Identify which cell holds the provided text, then report its (x, y) central coordinate. 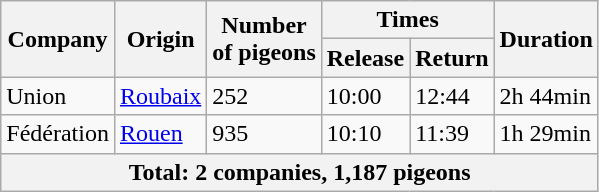
11:39 (452, 134)
Total: 2 companies, 1,187 pigeons (300, 172)
935 (264, 134)
1h 29min (546, 134)
252 (264, 96)
Union (58, 96)
10:10 (365, 134)
Duration (546, 39)
Origin (160, 39)
12:44 (452, 96)
Times (408, 20)
Return (452, 58)
2h 44min (546, 96)
Release (365, 58)
Fédération (58, 134)
Company (58, 39)
10:00 (365, 96)
Rouen (160, 134)
Numberof pigeons (264, 39)
Roubaix (160, 96)
